Detect which cell encompasses the target text, then output its (X, Y) center coordinate. 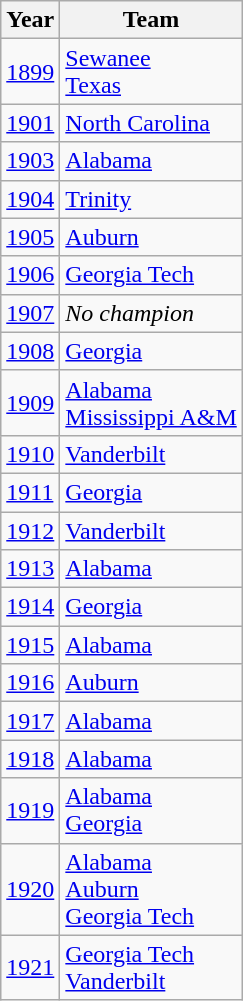
1909 (30, 402)
1917 (30, 721)
1911 (30, 492)
Georgia TechVanderbilt (151, 968)
SewaneeTexas (151, 72)
AlabamaMississippi A&M (151, 402)
1899 (30, 72)
Trinity (151, 199)
1901 (30, 123)
Georgia Tech (151, 275)
1905 (30, 237)
1906 (30, 275)
1907 (30, 313)
No champion (151, 313)
North Carolina (151, 123)
1915 (30, 645)
1918 (30, 759)
AlabamaAuburnGeorgia Tech (151, 889)
1914 (30, 607)
Year (30, 20)
1919 (30, 810)
1916 (30, 683)
AlabamaGeorgia (151, 810)
1903 (30, 161)
1920 (30, 889)
Team (151, 20)
1908 (30, 351)
1904 (30, 199)
1912 (30, 531)
1921 (30, 968)
1910 (30, 454)
1913 (30, 569)
